Search for the cell housing the specified text and yield its [X, Y] center coordinate. 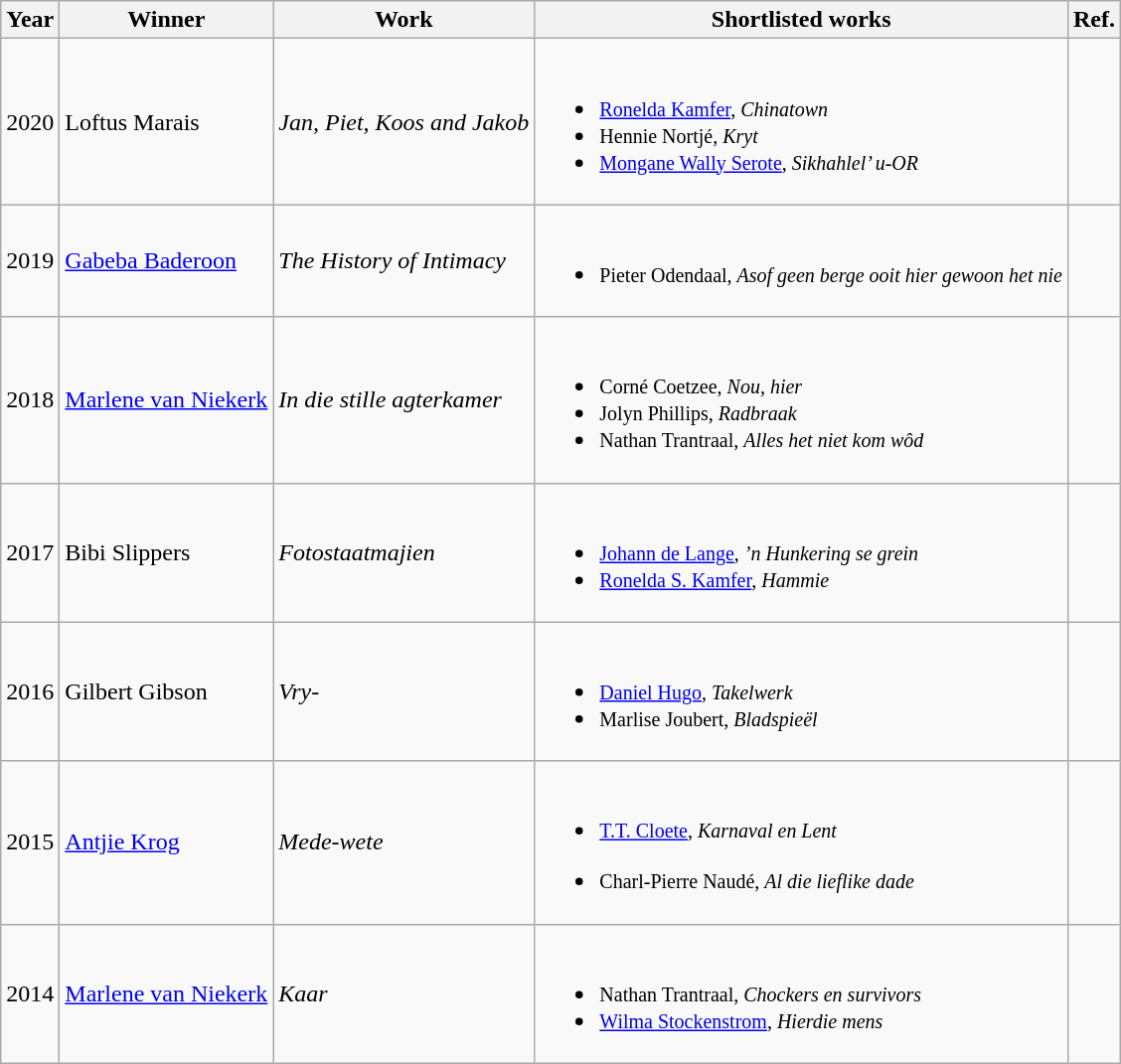
2020 [30, 121]
T.T. Cloete, Karnaval en LentCharl-Pierre Naudé, Al die lieflike dade [801, 842]
Fotostaatmajien [403, 552]
Corné Coetzee, Nou, hierJolyn Phillips, RadbraakNathan Trantraal, Alles het niet kom wôd [801, 399]
Bibi Slippers [167, 552]
Nathan Trantraal, Chockers en survivorsWilma Stockenstrom, Hierdie mens [801, 993]
The History of Intimacy [403, 260]
Gilbert Gibson [167, 691]
Vry- [403, 691]
Loftus Marais [167, 121]
Jan, Piet, Koos and Jakob [403, 121]
In die stille agterkamer [403, 399]
Ronelda Kamfer, ChinatownHennie Nortjé, KrytMongane Wally Serote, Sikhahlel’ u-OR [801, 121]
Daniel Hugo, TakelwerkMarlise Joubert, Bladspieël [801, 691]
2019 [30, 260]
2017 [30, 552]
2015 [30, 842]
Antjie Krog [167, 842]
Work [403, 20]
Gabeba Baderoon [167, 260]
Winner [167, 20]
2018 [30, 399]
Pieter Odendaal, Asof geen berge ooit hier gewoon het nie [801, 260]
Mede-wete [403, 842]
Johann de Lange, ’n Hunkering se greinRonelda S. Kamfer, Hammie [801, 552]
Ref. [1093, 20]
Shortlisted works [801, 20]
Year [30, 20]
Kaar [403, 993]
2014 [30, 993]
2016 [30, 691]
